Detect which cell encompasses the target text, then output its [X, Y] center coordinate. 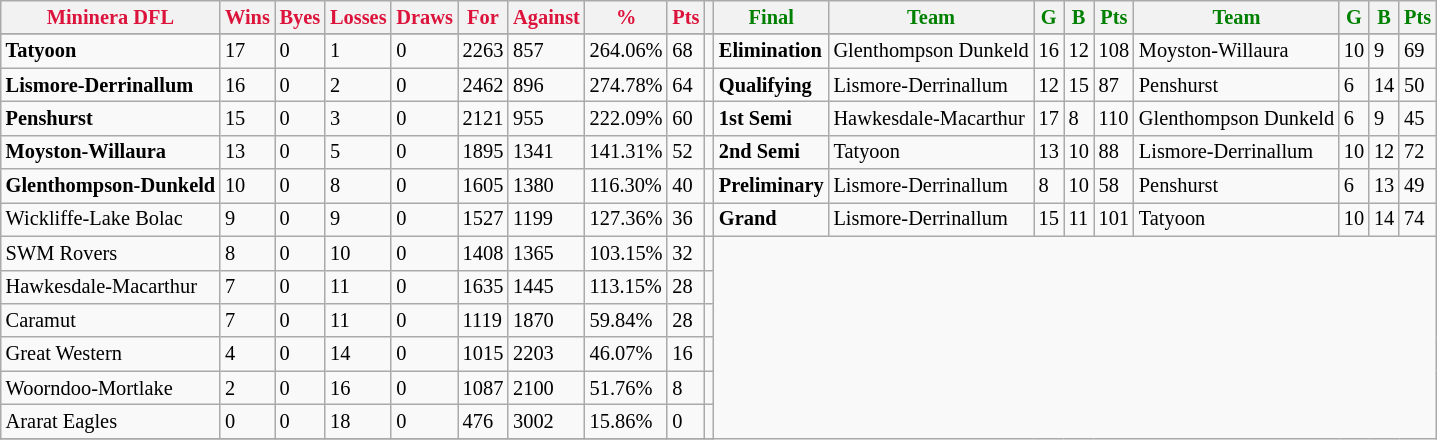
74 [1418, 219]
2462 [483, 85]
2263 [483, 51]
3 [358, 118]
116.30% [626, 186]
101 [1114, 219]
Against [546, 17]
896 [546, 85]
Losses [358, 17]
1199 [546, 219]
108 [1114, 51]
Wickliffe-Lake Bolac [110, 219]
1380 [546, 186]
Qualifying [772, 85]
46.07% [626, 354]
For [483, 17]
18 [358, 421]
1087 [483, 388]
5 [358, 152]
SWM Rovers [110, 253]
88 [1114, 152]
127.36% [626, 219]
1st Semi [772, 118]
Byes [300, 17]
87 [1114, 85]
1527 [483, 219]
Draws [424, 17]
49 [1418, 186]
60 [686, 118]
476 [483, 421]
2203 [546, 354]
1015 [483, 354]
1408 [483, 253]
52 [686, 152]
1119 [483, 320]
274.78% [626, 85]
1635 [483, 287]
Caramut [110, 320]
222.09% [626, 118]
Mininera DFL [110, 17]
45 [1418, 118]
857 [546, 51]
69 [1418, 51]
Great Western [110, 354]
32 [686, 253]
Ararat Eagles [110, 421]
955 [546, 118]
1445 [546, 287]
Woorndoo-Mortlake [110, 388]
1 [358, 51]
68 [686, 51]
264.06% [626, 51]
1365 [546, 253]
2121 [483, 118]
Elimination [772, 51]
72 [1418, 152]
110 [1114, 118]
Glenthompson-Dunkeld [110, 186]
Preliminary [772, 186]
51.76% [626, 388]
59.84% [626, 320]
4 [248, 354]
1341 [546, 152]
64 [686, 85]
Final [772, 17]
Wins [248, 17]
50 [1418, 85]
Grand [772, 219]
113.15% [626, 287]
15.86% [626, 421]
% [626, 17]
1870 [546, 320]
1605 [483, 186]
40 [686, 186]
1895 [483, 152]
2100 [546, 388]
103.15% [626, 253]
36 [686, 219]
58 [1114, 186]
3002 [546, 421]
2nd Semi [772, 152]
141.31% [626, 152]
